From the cell containing the given text, extract its center point as [x, y] coordinate. 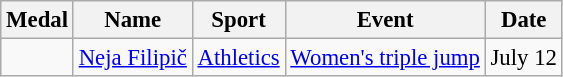
Athletics [238, 58]
July 12 [524, 58]
Sport [238, 20]
Medal [38, 20]
Event [385, 20]
Neja Filipič [132, 58]
Date [524, 20]
Women's triple jump [385, 58]
Name [132, 20]
